Extract the [x, y] coordinate from the center of the cell holding the provided text.  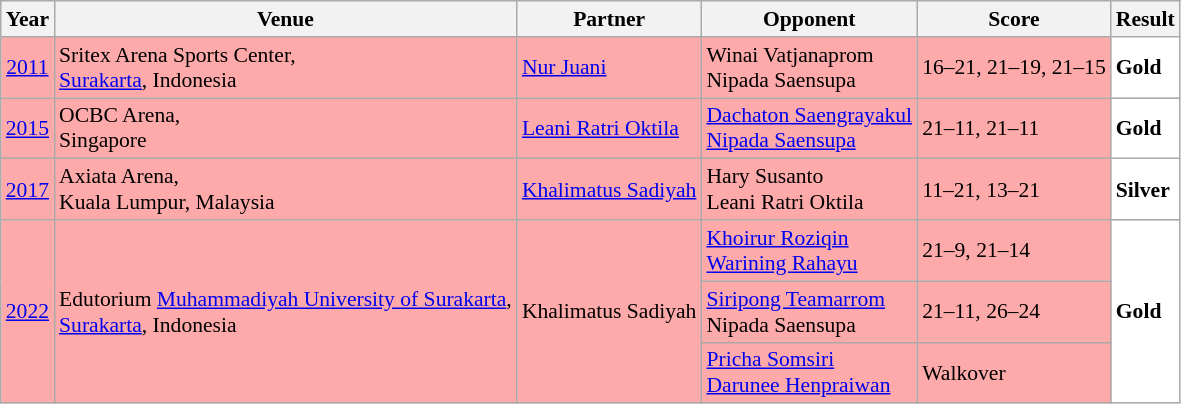
2011 [28, 68]
Score [1014, 19]
Partner [610, 19]
2015 [28, 128]
Silver [1146, 190]
Leani Ratri Oktila [610, 128]
11–21, 13–21 [1014, 190]
Winai Vatjanaprom Nipada Saensupa [809, 68]
2022 [28, 312]
21–11, 26–24 [1014, 312]
21–11, 21–11 [1014, 128]
Edutorium Muhammadiyah University of Surakarta,Surakarta, Indonesia [286, 312]
OCBC Arena,Singapore [286, 128]
Khoirur Roziqin Warining Rahayu [809, 250]
Dachaton Saengrayakul Nipada Saensupa [809, 128]
Siripong Teamarrom Nipada Saensupa [809, 312]
16–21, 21–19, 21–15 [1014, 68]
Year [28, 19]
Hary Susanto Leani Ratri Oktila [809, 190]
Walkover [1014, 372]
21–9, 21–14 [1014, 250]
Sritex Arena Sports Center,Surakarta, Indonesia [286, 68]
Opponent [809, 19]
Pricha Somsiri Darunee Henpraiwan [809, 372]
Venue [286, 19]
Axiata Arena,Kuala Lumpur, Malaysia [286, 190]
2017 [28, 190]
Nur Juani [610, 68]
Result [1146, 19]
